Pinpoint the cell where the given text exists, returning its [X, Y] midpoint coordinate. 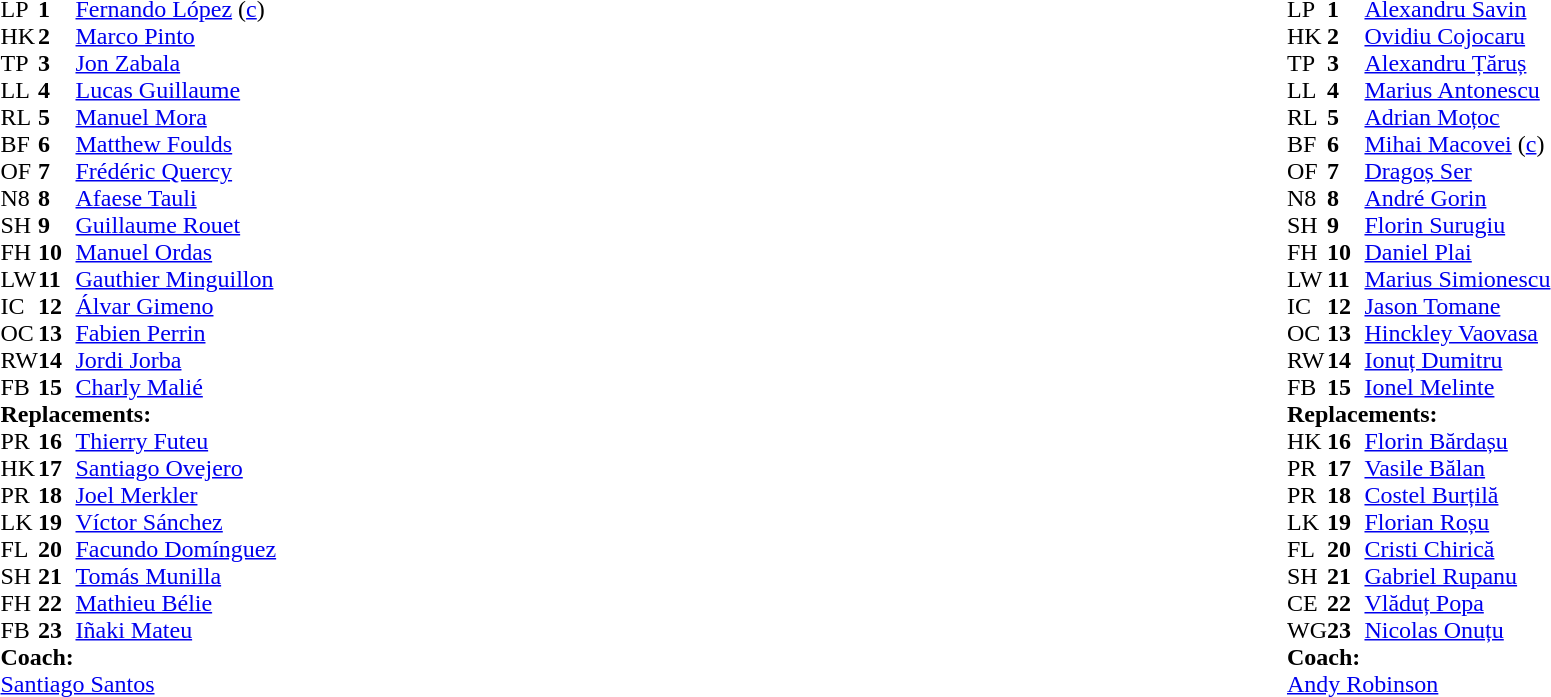
Marius Antonescu [1457, 90]
Vasile Bălan [1457, 468]
André Gorin [1457, 198]
Víctor Sánchez [176, 522]
Costel Burțilă [1457, 496]
Adrian Moțoc [1457, 118]
Guillaume Rouet [176, 226]
Jason Tomane [1457, 306]
Santiago Santos [138, 684]
Facundo Domínguez [176, 550]
Daniel Plai [1457, 252]
Hinckley Vaovasa [1457, 334]
Alexandru Țăruș [1457, 64]
Manuel Ordas [176, 252]
Dragoș Ser [1457, 172]
Mihai Macovei (c) [1457, 144]
Florian Roșu [1457, 522]
Thierry Futeu [176, 442]
Jordi Jorba [176, 360]
Fabien Perrin [176, 334]
Joel Merkler [176, 496]
Frédéric Quercy [176, 172]
Cristi Chirică [1457, 550]
Florin Bărdașu [1457, 442]
Afaese Tauli [176, 198]
Manuel Mora [176, 118]
Florin Surugiu [1457, 226]
WG [1307, 630]
Álvar Gimeno [176, 306]
Ovidiu Cojocaru [1457, 36]
Lucas Guillaume [176, 90]
Jon Zabala [176, 64]
Charly Malié [176, 388]
Iñaki Mateu [176, 630]
Andy Robinson [1418, 684]
Marius Simionescu [1457, 280]
Tomás Munilla [176, 576]
Ionuț Dumitru [1457, 360]
Marco Pinto [176, 36]
Gabriel Rupanu [1457, 576]
Vlăduț Popa [1457, 604]
Mathieu Bélie [176, 604]
Nicolas Onuțu [1457, 630]
Gauthier Minguillon [176, 280]
Ionel Melinte [1457, 388]
Santiago Ovejero [176, 468]
Matthew Foulds [176, 144]
CE [1307, 604]
